Scan for the cell matching the given text and deliver its [x, y] coordinate at center. 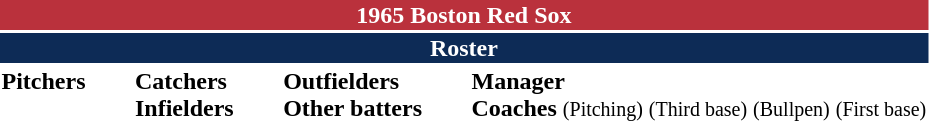
Roster [464, 48]
1965 Boston Red Sox [464, 15]
